Provide the (x, y) coordinate of the cell's center where the given text is located.  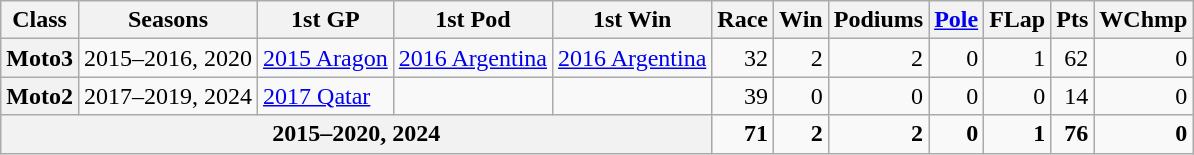
Race (743, 20)
71 (743, 134)
62 (1072, 58)
32 (743, 58)
2017–2019, 2024 (168, 96)
Seasons (168, 20)
Podiums (878, 20)
Pole (956, 20)
1st Win (632, 20)
2015–2016, 2020 (168, 58)
1st GP (326, 20)
WChmp (1144, 20)
Pts (1072, 20)
Moto2 (40, 96)
FLap (1018, 20)
Class (40, 20)
76 (1072, 134)
2017 Qatar (326, 96)
14 (1072, 96)
2015 Aragon (326, 58)
Moto3 (40, 58)
39 (743, 96)
1st Pod (472, 20)
2015–2020, 2024 (356, 134)
Win (802, 20)
